Scan for the cell matching the given text and deliver its [x, y] coordinate at center. 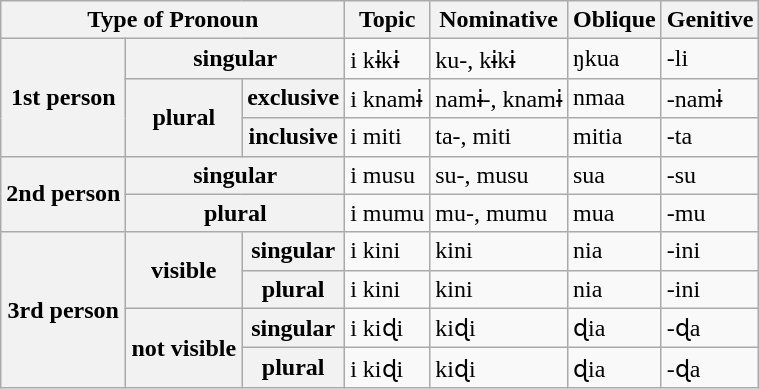
ta-, miti [499, 137]
mu-, mumu [499, 213]
exclusive [294, 98]
-ta [710, 137]
i knamɨ [388, 98]
Oblique [614, 20]
1st person [64, 98]
mitia [614, 137]
not visible [184, 348]
3rd person [64, 310]
-mu [710, 213]
-namɨ [710, 98]
ŋkua [614, 59]
mua [614, 213]
2nd person [64, 194]
i mumu [388, 213]
i musu [388, 175]
inclusive [294, 137]
-su [710, 175]
sua [614, 175]
Type of Pronoun [173, 20]
i kɨkɨ [388, 59]
visible [184, 270]
Topic [388, 20]
nmaa [614, 98]
Genitive [710, 20]
ku-, kɨkɨ [499, 59]
namɨ-, knamɨ [499, 98]
Nominative [499, 20]
i miti [388, 137]
-li [710, 59]
su-, musu [499, 175]
